Return the [X, Y] coordinate for the center point of the cell that contains the specified text.  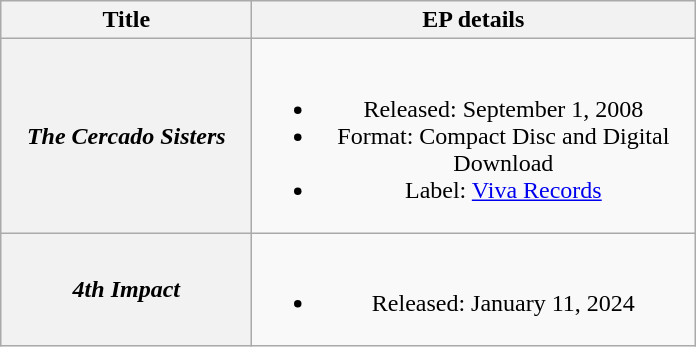
EP details [474, 20]
The Cercado Sisters [126, 136]
Released: September 1, 2008Format: Compact Disc and Digital DownloadLabel: Viva Records [474, 136]
Title [126, 20]
4th Impact [126, 290]
Released: January 11, 2024 [474, 290]
